For the text-containing cell, return its midpoint in (X, Y) coordinate format. 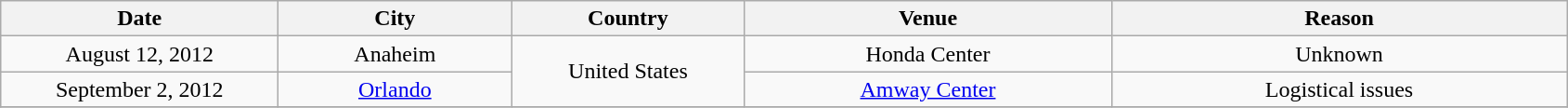
Reason (1339, 19)
Date (139, 19)
United States (628, 72)
Amway Center (928, 89)
Logistical issues (1339, 89)
Unknown (1339, 54)
Honda Center (928, 54)
City (395, 19)
Venue (928, 19)
Orlando (395, 89)
August 12, 2012 (139, 54)
September 2, 2012 (139, 89)
Country (628, 19)
Anaheim (395, 54)
